Identify which cell holds the provided text, then report its [x, y] central coordinate. 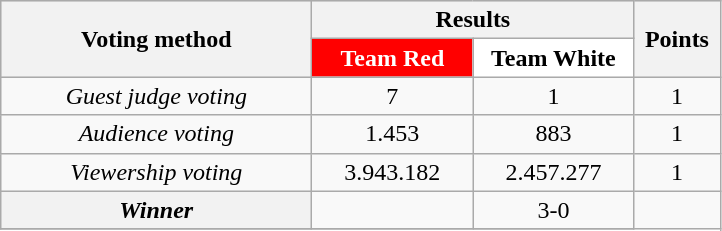
Points [677, 39]
Results [473, 20]
883 [554, 134]
Guest judge voting [156, 96]
3-0 [554, 210]
Audience voting [156, 134]
Team Red [392, 58]
2.457.277 [554, 172]
Voting method [156, 39]
Winner [156, 210]
1.453 [392, 134]
3.943.182 [392, 172]
Viewership voting [156, 172]
Team White [554, 58]
7 [392, 96]
